Identify which cell holds the provided text, then report its [x, y] central coordinate. 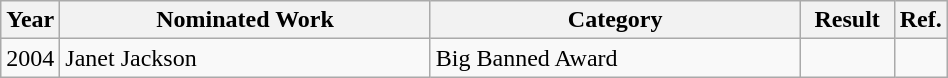
2004 [30, 58]
Big Banned Award [615, 58]
Category [615, 20]
Year [30, 20]
Ref. [920, 20]
Result [847, 20]
Nominated Work [245, 20]
Janet Jackson [245, 58]
